Locate the cell with the specified text and output its (X, Y) center coordinate. 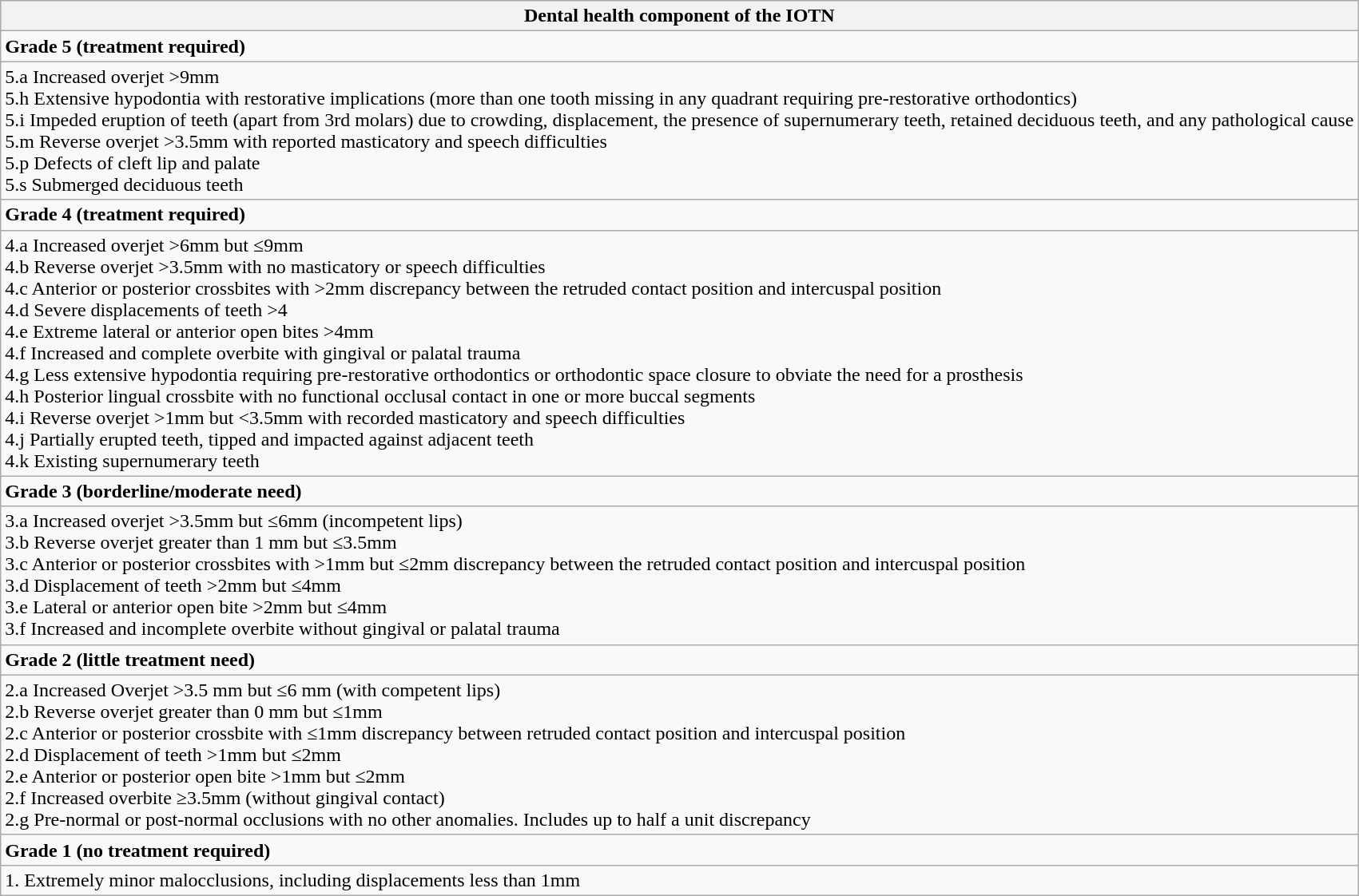
1. Extremely minor malocclusions, including displacements less than 1mm (679, 880)
Dental health component of the IOTN (679, 16)
Grade 1 (no treatment required) (679, 850)
Grade 5 (treatment required) (679, 46)
Grade 2 (little treatment need) (679, 660)
Grade 3 (borderline/moderate need) (679, 491)
Grade 4 (treatment required) (679, 215)
